Determine the (X, Y) coordinate at the center of the cell enclosing the given text.  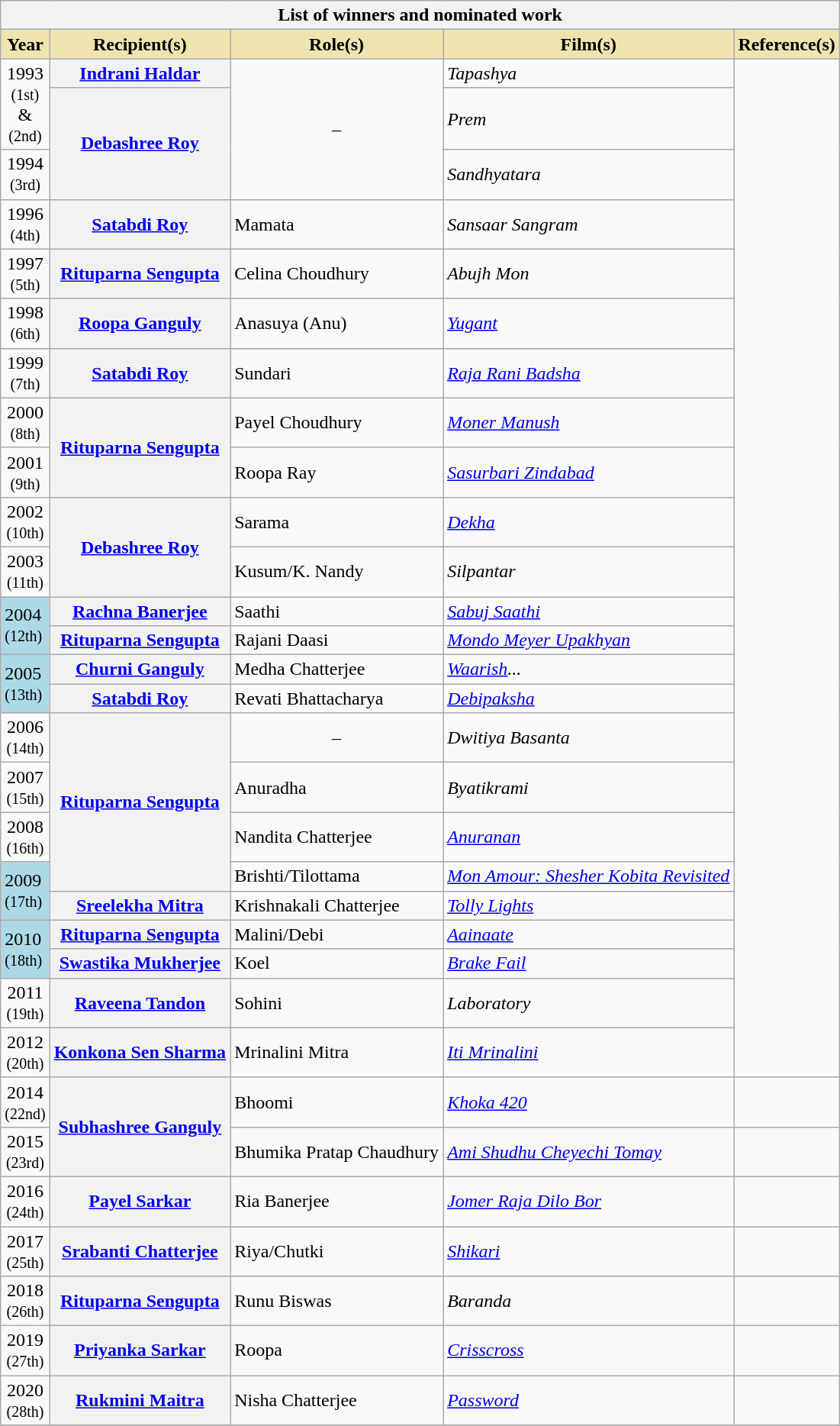
Rukmini Maitra (140, 1400)
Baranda (589, 1301)
Riya/Chutki (337, 1250)
Kusum/K. Nandy (337, 571)
Tolly Lights (589, 905)
2012 (20th) (25, 1052)
Runu Biswas (337, 1301)
Medha Chatterjee (337, 669)
Iti Mrinalini (589, 1052)
1999 (7th) (25, 373)
2018 (26th) (25, 1301)
Raja Rani Badsha (589, 373)
Shikari (589, 1250)
2008 (16th) (25, 837)
Role(s) (337, 44)
Srabanti Chatterjee (140, 1250)
2003 (11th) (25, 571)
Sreelekha Mitra (140, 905)
1993 (1st) & (2nd) (25, 104)
Koel (337, 963)
Roopa Ray (337, 472)
Khoka 420 (589, 1102)
Payel Sarkar (140, 1202)
2015 (23rd) (25, 1151)
Sundari (337, 373)
Saathi (337, 611)
1998 (6th) (25, 324)
Mamata (337, 224)
Rajani Daasi (337, 640)
Aainaate (589, 934)
Tapashya (589, 73)
Malini/Debi (337, 934)
2009 (17th) (25, 891)
2001 (9th) (25, 472)
Krishnakali Chatterjee (337, 905)
Subhashree Ganguly (140, 1127)
Sasurbari Zindabad (589, 472)
Moner Manush (589, 423)
2016 (24th) (25, 1202)
2007 (15th) (25, 788)
2014 (22nd) (25, 1102)
1996 (4th) (25, 224)
Byatikrami (589, 788)
2005 (13th) (25, 684)
Revati Bhattacharya (337, 698)
Sandhyatara (589, 174)
Laboratory (589, 1003)
Bhoomi (337, 1102)
Prem (589, 119)
Swastika Mukherjee (140, 963)
Recipient(s) (140, 44)
Anasuya (Anu) (337, 324)
1997 (5th) (25, 273)
Nandita Chatterjee (337, 837)
Dwitiya Basanta (589, 737)
Raveena Tandon (140, 1003)
2011 (19th) (25, 1003)
Silpantar (589, 571)
Crisscross (589, 1351)
2000 (8th) (25, 423)
Anuradha (337, 788)
2002 (10th) (25, 522)
Sansaar Sangram (589, 224)
2019 (27th) (25, 1351)
Nisha Chatterjee (337, 1400)
Year (25, 44)
List of winners and nominated work (420, 15)
Sarama (337, 522)
Priyanka Sarkar (140, 1351)
Roopa (337, 1351)
Mondo Meyer Upakhyan (589, 640)
Dekha (589, 522)
2017 (25th) (25, 1250)
Ami Shudhu Cheyechi Tomay (589, 1151)
Abujh Mon (589, 273)
Mon Amour: Shesher Kobita Revisited (589, 876)
Brake Fail (589, 963)
Brishti/Tilottama (337, 876)
Rachna Banerjee (140, 611)
Debipaksha (589, 698)
Film(s) (589, 44)
2006 (14th) (25, 737)
Jomer Raja Dilo Bor (589, 1202)
Roopa Ganguly (140, 324)
Sabuj Saathi (589, 611)
Anuranan (589, 837)
Celina Choudhury (337, 273)
Churni Ganguly (140, 669)
Bhumika Pratap Chaudhury (337, 1151)
Payel Choudhury (337, 423)
Waarish... (589, 669)
2020 (28th) (25, 1400)
2010 (18th) (25, 949)
Sohini (337, 1003)
2004 (12th) (25, 626)
Mrinalini Mitra (337, 1052)
Konkona Sen Sharma (140, 1052)
Yugant (589, 324)
Reference(s) (787, 44)
Ria Banerjee (337, 1202)
Password (589, 1400)
Indrani Haldar (140, 73)
1994 (3rd) (25, 174)
